Provide the (x, y) coordinate of the cell's center where the given text is located.  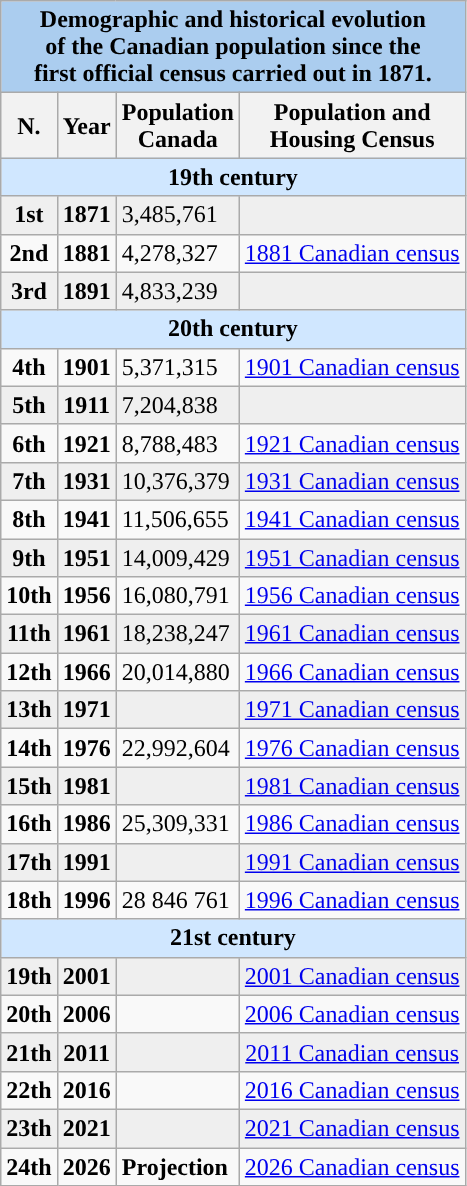
4,278,327 (178, 253)
10th (29, 596)
1921 (86, 443)
8,788,483 (178, 443)
2006 (86, 1014)
9th (29, 557)
20th century (233, 329)
1986 (86, 824)
1911 (86, 405)
3,485,761 (178, 215)
Year (86, 126)
1951 Canadian census (352, 557)
7,204,838 (178, 405)
1966 Canadian census (352, 672)
1956 (86, 596)
2001 Canadian census (352, 976)
21th (29, 1052)
1931 Canadian census (352, 481)
17th (29, 862)
11th (29, 634)
23th (29, 1128)
3rd (29, 291)
16th (29, 824)
2021 (86, 1128)
25,309,331 (178, 824)
12th (29, 672)
20th (29, 1014)
1881 Canadian census (352, 253)
2006 Canadian census (352, 1014)
Population and Housing Census (352, 126)
1881 (86, 253)
1996 Canadian census (352, 900)
28 846 761 (178, 900)
1976 (86, 748)
20,014,880 (178, 672)
1966 (86, 672)
1941 Canadian census (352, 519)
1991 (86, 862)
1901 (86, 367)
1986 Canadian census (352, 824)
1st (29, 215)
1971 (86, 710)
1921 Canadian census (352, 443)
1991 Canadian census (352, 862)
1961 (86, 634)
19th (29, 976)
2016 Canadian census (352, 1090)
8th (29, 519)
5th (29, 405)
24th (29, 1167)
6th (29, 443)
13th (29, 710)
Projection (178, 1167)
22,992,604 (178, 748)
1961 Canadian census (352, 634)
1981 (86, 786)
1871 (86, 215)
22th (29, 1090)
10,376,379 (178, 481)
Demographic and historical evolution of the Canadian population since the first official census carried out in 1871. (233, 47)
4th (29, 367)
2026 (86, 1167)
1951 (86, 557)
1981 Canadian census (352, 786)
5,371,315 (178, 367)
N. (29, 126)
2001 (86, 976)
2011 (86, 1052)
19th century (233, 177)
4,833,239 (178, 291)
2011 Canadian census (352, 1052)
1956 Canadian census (352, 596)
7th (29, 481)
14,009,429 (178, 557)
1996 (86, 900)
18th (29, 900)
2nd (29, 253)
11,506,655 (178, 519)
PopulationCanada (178, 126)
2016 (86, 1090)
1941 (86, 519)
1891 (86, 291)
1931 (86, 481)
1976 Canadian census (352, 748)
2026 Canadian census (352, 1167)
14th (29, 748)
15th (29, 786)
21st century (233, 938)
2021 Canadian census (352, 1128)
1901 Canadian census (352, 367)
18,238,247 (178, 634)
16,080,791 (178, 596)
1971 Canadian census (352, 710)
